Return the [x, y] coordinate for the center point of the cell that contains the specified text.  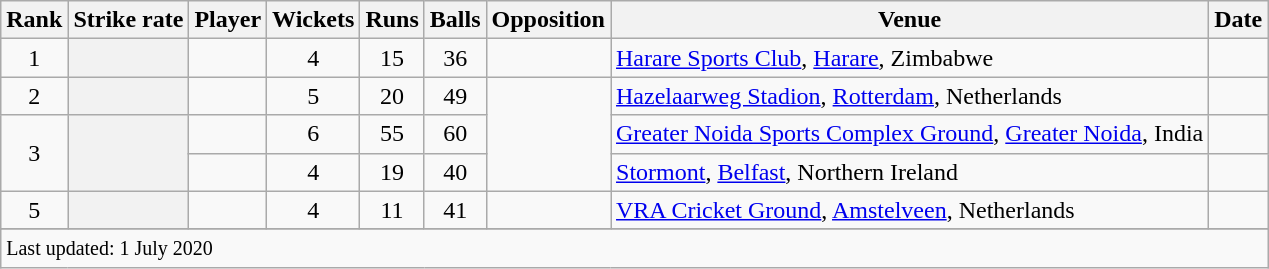
Opposition [548, 20]
3 [34, 153]
VRA Cricket Ground, Amstelveen, Netherlands [909, 210]
41 [455, 210]
19 [392, 172]
Harare Sports Club, Harare, Zimbabwe [909, 58]
2 [34, 96]
Greater Noida Sports Complex Ground, Greater Noida, India [909, 134]
Rank [34, 20]
15 [392, 58]
Date [1238, 20]
Strike rate [128, 20]
60 [455, 134]
6 [314, 134]
Wickets [314, 20]
Venue [909, 20]
49 [455, 96]
55 [392, 134]
36 [455, 58]
Stormont, Belfast, Northern Ireland [909, 172]
11 [392, 210]
40 [455, 172]
Player [228, 20]
Balls [455, 20]
1 [34, 58]
20 [392, 96]
Last updated: 1 July 2020 [634, 248]
Runs [392, 20]
Hazelaarweg Stadion, Rotterdam, Netherlands [909, 96]
